Pinpoint the cell where the given text exists, returning its (X, Y) midpoint coordinate. 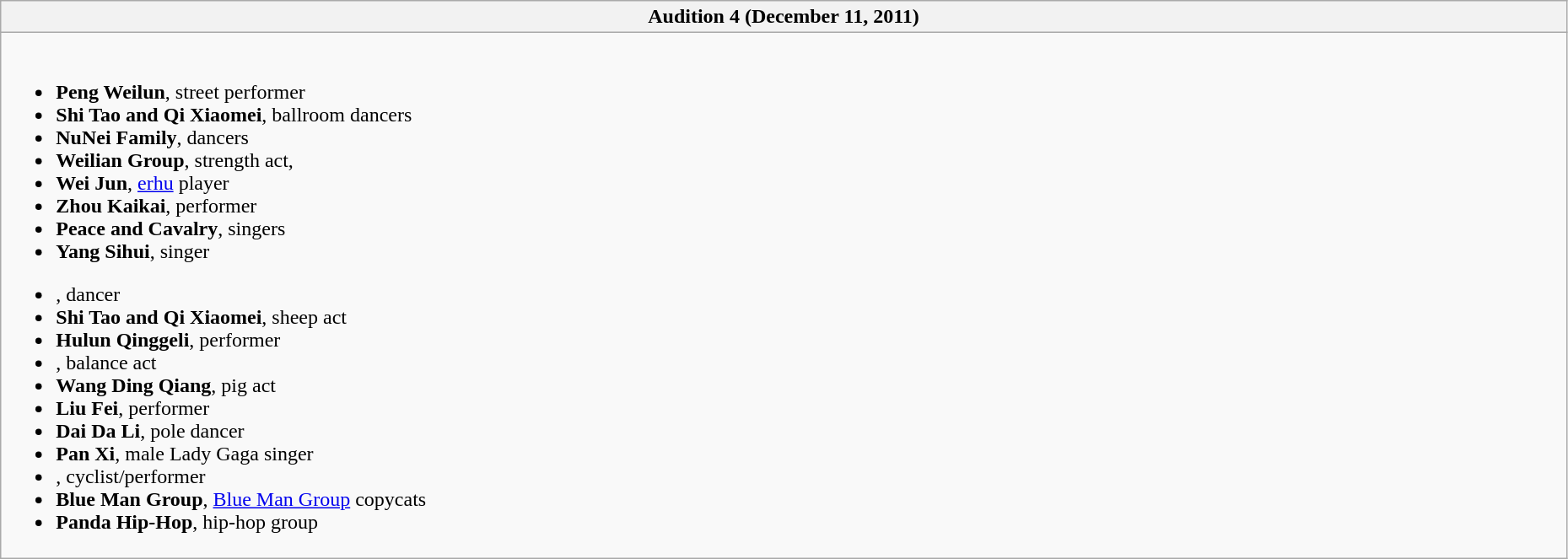
Audition 4 (December 11, 2011) (784, 17)
